Search for the cell housing the specified text and yield its (x, y) center coordinate. 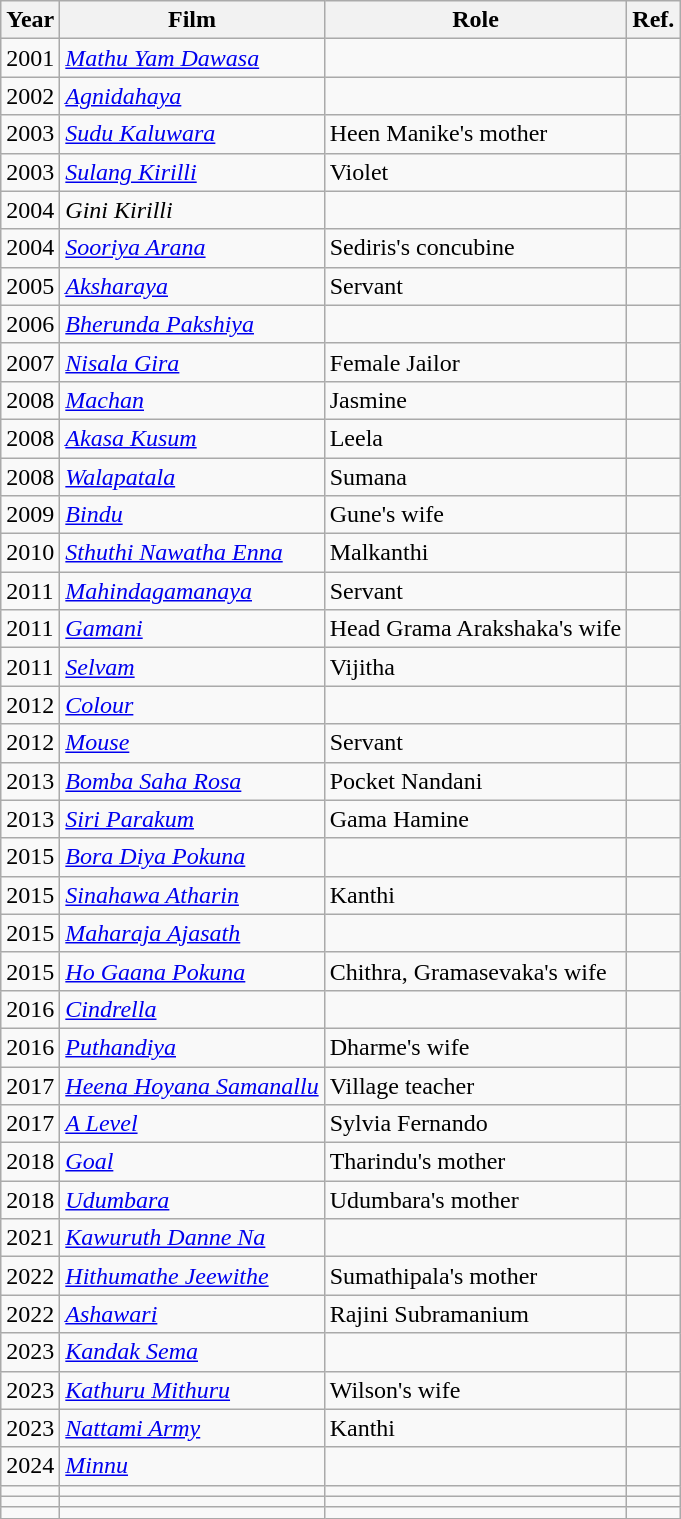
Sudu Kaluwara (192, 134)
Jasmine (476, 400)
Machan (192, 400)
2001 (30, 58)
2010 (30, 553)
2009 (30, 515)
Hithumathe Jeewithe (192, 1276)
Mahindagamanaya (192, 591)
Heena Hoyana Samanallu (192, 1085)
Wilson's wife (476, 1390)
Bomba Saha Rosa (192, 781)
Maharaja Ajasath (192, 933)
2024 (30, 1466)
Heen Manike's mother (476, 134)
Mouse (192, 743)
A Level (192, 1124)
Sulang Kirilli (192, 172)
2021 (30, 1238)
2002 (30, 96)
Chithra, Gramasevaka's wife (476, 971)
Ashawari (192, 1314)
Minnu (192, 1466)
Violet (476, 172)
Leela (476, 438)
Sooriya Arana (192, 248)
Akasa Kusum (192, 438)
Colour (192, 705)
Sediris's concubine (476, 248)
Ho Gaana Pokuna (192, 971)
2005 (30, 286)
Year (30, 20)
Gamani (192, 629)
Sinahawa Atharin (192, 895)
Kandak Sema (192, 1352)
Gini Kirilli (192, 210)
Bora Diya Pokuna (192, 857)
2007 (30, 362)
Goal (192, 1162)
Selvam (192, 667)
Nattami Army (192, 1428)
Tharindu's mother (476, 1162)
Malkanthi (476, 553)
Cindrella (192, 1009)
Rajini Subramanium (476, 1314)
Pocket Nandani (476, 781)
Udumbara (192, 1200)
Gune's wife (476, 515)
Kathuru Mithuru (192, 1390)
Village teacher (476, 1085)
Siri Parakum (192, 819)
Puthandiya (192, 1047)
Mathu Yam Dawasa (192, 58)
Sylvia Fernando (476, 1124)
Film (192, 20)
Gama Hamine (476, 819)
Sumana (476, 477)
Walapatala (192, 477)
Vijitha (476, 667)
Agnidahaya (192, 96)
Bherunda Pakshiya (192, 324)
Head Grama Arakshaka's wife (476, 629)
Nisala Gira (192, 362)
Sumathipala's mother (476, 1276)
Aksharaya (192, 286)
Dharme's wife (476, 1047)
Bindu (192, 515)
Ref. (654, 20)
Kawuruth Danne Na (192, 1238)
Udumbara's mother (476, 1200)
Female Jailor (476, 362)
Role (476, 20)
2006 (30, 324)
Sthuthi Nawatha Enna (192, 553)
